Pinpoint the cell where the given text exists, returning its [X, Y] midpoint coordinate. 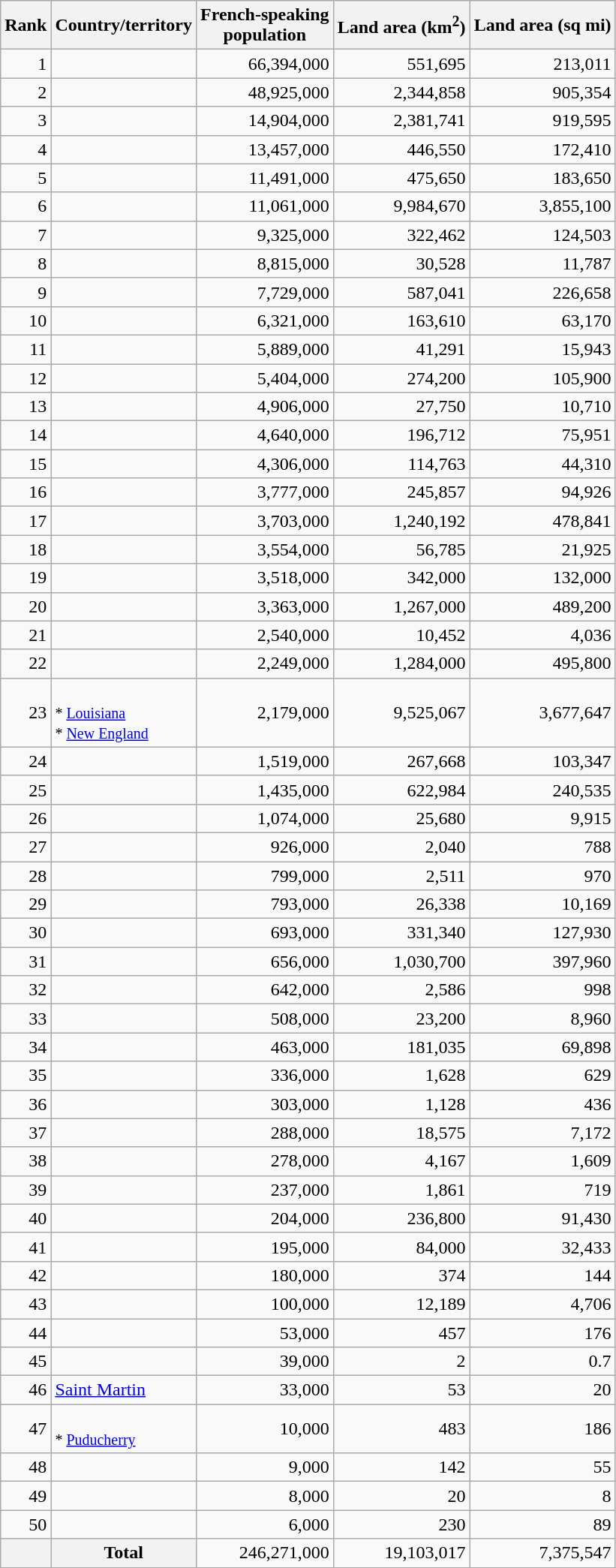
374 [401, 1275]
274,200 [401, 378]
4,306,000 [266, 464]
642,000 [266, 990]
793,000 [266, 904]
11,787 [542, 263]
56,785 [401, 549]
483 [401, 1429]
8,815,000 [266, 263]
30 [26, 933]
13,457,000 [266, 149]
44,310 [542, 464]
48,925,000 [266, 92]
26,338 [401, 904]
629 [542, 1076]
63,170 [542, 321]
4,036 [542, 635]
43 [26, 1304]
132,000 [542, 578]
3,518,000 [266, 578]
475,650 [401, 178]
19 [26, 578]
29 [26, 904]
181,035 [401, 1047]
7,375,547 [542, 1553]
10,710 [542, 407]
75,951 [542, 435]
3,855,100 [542, 206]
44 [26, 1332]
17 [26, 521]
183,650 [542, 178]
9,525,067 [401, 712]
196,712 [401, 435]
Land area (sq mi) [542, 26]
3,703,000 [266, 521]
1,628 [401, 1076]
172,410 [542, 149]
176 [542, 1332]
446,550 [401, 149]
267,668 [401, 761]
103,347 [542, 761]
105,900 [542, 378]
25,680 [401, 818]
245,857 [401, 492]
53,000 [266, 1332]
489,200 [542, 606]
1,519,000 [266, 761]
10,000 [266, 1429]
226,658 [542, 292]
237,000 [266, 1190]
322,462 [401, 235]
31 [26, 962]
4,906,000 [266, 407]
7,172 [542, 1133]
180,000 [266, 1275]
2,381,741 [401, 121]
36 [26, 1104]
1,267,000 [401, 606]
39 [26, 1190]
6,321,000 [266, 321]
21,925 [542, 549]
1,128 [401, 1104]
508,000 [266, 1019]
10,452 [401, 635]
204,000 [266, 1218]
48 [26, 1467]
33,000 [266, 1390]
163,610 [401, 321]
693,000 [266, 933]
Total [124, 1553]
8,000 [266, 1496]
124,503 [542, 235]
84,000 [401, 1247]
478,841 [542, 521]
0.7 [542, 1362]
5,889,000 [266, 349]
970 [542, 876]
3 [26, 121]
3,777,000 [266, 492]
4,167 [401, 1161]
6 [26, 206]
23,200 [401, 1019]
22 [26, 664]
2,249,000 [266, 664]
186 [542, 1429]
240,535 [542, 790]
998 [542, 990]
10,169 [542, 904]
94,926 [542, 492]
Country/territory [124, 26]
5,404,000 [266, 378]
2,344,858 [401, 92]
1,074,000 [266, 818]
26 [26, 818]
9 [26, 292]
230 [401, 1524]
40 [26, 1218]
127,930 [542, 933]
27,750 [401, 407]
397,960 [542, 962]
195,000 [266, 1247]
21 [26, 635]
41 [26, 1247]
10 [26, 321]
32 [26, 990]
331,340 [401, 933]
12 [26, 378]
1,435,000 [266, 790]
788 [542, 847]
457 [401, 1332]
5 [26, 178]
53 [401, 1390]
11 [26, 349]
336,000 [266, 1076]
18,575 [401, 1133]
246,271,000 [266, 1553]
32,433 [542, 1247]
11,061,000 [266, 206]
144 [542, 1275]
50 [26, 1524]
38 [26, 1161]
French-speakingpopulation [266, 26]
55 [542, 1467]
6,000 [266, 1524]
24 [26, 761]
3,554,000 [266, 549]
49 [26, 1496]
9,984,670 [401, 206]
2,511 [401, 876]
342,000 [401, 578]
7,729,000 [266, 292]
13 [26, 407]
303,000 [266, 1104]
1,861 [401, 1190]
2,586 [401, 990]
2,540,000 [266, 635]
719 [542, 1190]
2,040 [401, 847]
14 [26, 435]
69,898 [542, 1047]
7 [26, 235]
Land area (km2) [401, 26]
1,030,700 [401, 962]
905,354 [542, 92]
799,000 [266, 876]
35 [26, 1076]
46 [26, 1390]
12,189 [401, 1304]
47 [26, 1429]
28 [26, 876]
45 [26, 1362]
23 [26, 712]
436 [542, 1104]
551,695 [401, 64]
495,800 [542, 664]
30,528 [401, 263]
42 [26, 1275]
622,984 [401, 790]
114,763 [401, 464]
3,677,647 [542, 712]
34 [26, 1047]
1,240,192 [401, 521]
587,041 [401, 292]
19,103,017 [401, 1553]
66,394,000 [266, 64]
39,000 [266, 1362]
1 [26, 64]
2,179,000 [266, 712]
9,325,000 [266, 235]
3,363,000 [266, 606]
4,706 [542, 1304]
463,000 [266, 1047]
* Puducherry [124, 1429]
Saint Martin [124, 1390]
18 [26, 549]
9,915 [542, 818]
100,000 [266, 1304]
919,595 [542, 121]
236,800 [401, 1218]
89 [542, 1524]
15 [26, 464]
8,960 [542, 1019]
37 [26, 1133]
25 [26, 790]
15,943 [542, 349]
33 [26, 1019]
11,491,000 [266, 178]
* Louisiana* New England [124, 712]
9,000 [266, 1467]
27 [26, 847]
1,284,000 [401, 664]
1,609 [542, 1161]
288,000 [266, 1133]
213,011 [542, 64]
Rank [26, 26]
91,430 [542, 1218]
142 [401, 1467]
278,000 [266, 1161]
41,291 [401, 349]
4,640,000 [266, 435]
14,904,000 [266, 121]
656,000 [266, 962]
4 [26, 149]
16 [26, 492]
926,000 [266, 847]
